Identify which cell holds the provided text, then report its [x, y] central coordinate. 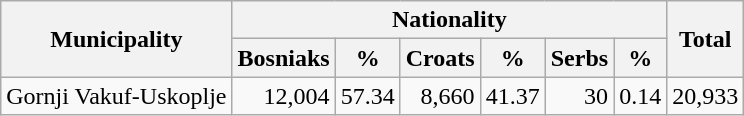
Municipality [116, 39]
57.34 [368, 96]
Bosniaks [284, 58]
Nationality [450, 20]
Total [706, 39]
Croats [440, 58]
41.37 [512, 96]
Serbs [579, 58]
12,004 [284, 96]
30 [579, 96]
0.14 [640, 96]
20,933 [706, 96]
Gornji Vakuf-Uskoplje [116, 96]
8,660 [440, 96]
